Determine the [x, y] coordinate at the center of the cell enclosing the given text.  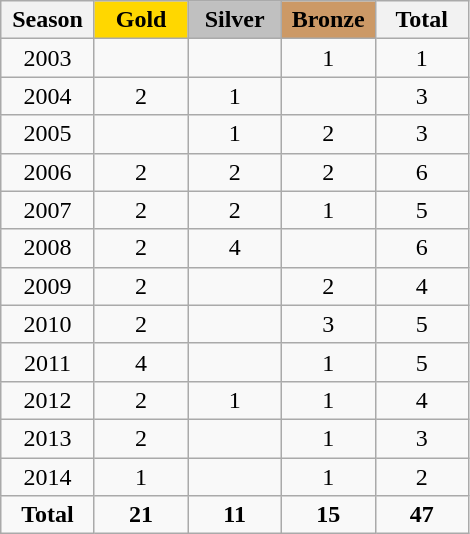
2014 [48, 477]
2003 [48, 58]
2013 [48, 438]
21 [141, 515]
2012 [48, 400]
2007 [48, 210]
2006 [48, 172]
47 [422, 515]
2011 [48, 362]
Gold [141, 20]
2005 [48, 134]
11 [235, 515]
2004 [48, 96]
2010 [48, 324]
2008 [48, 248]
Silver [235, 20]
Bronze [328, 20]
Season [48, 20]
15 [328, 515]
2009 [48, 286]
